Return [x, y] of the center of cell containing provided text 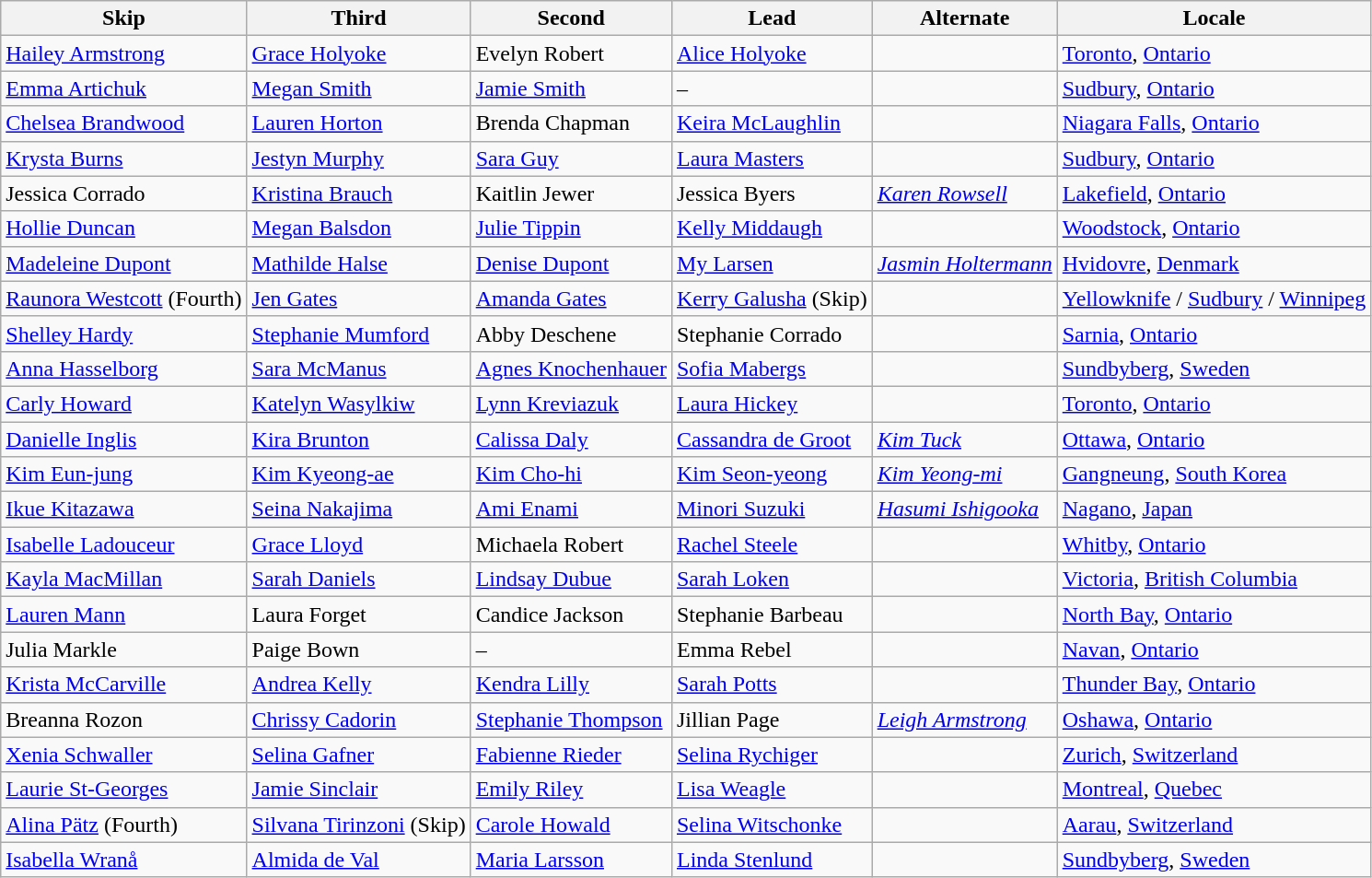
Lynn Kreviazuk [571, 404]
Locale [1214, 18]
Grace Holyoke [359, 53]
Julie Tippin [571, 228]
Kaitlin Jewer [571, 193]
Kim Kyeong-ae [359, 474]
Sofia Mabergs [772, 369]
Kim Cho-hi [571, 474]
Candice Jackson [571, 615]
Katelyn Wasylkiw [359, 404]
Sarah Daniels [359, 579]
Ami Enami [571, 509]
Gangneung, South Korea [1214, 474]
Calissa Daly [571, 439]
Grace Lloyd [359, 544]
Jen Gates [359, 299]
Selina Rychiger [772, 755]
Stephanie Thompson [571, 720]
Jasmin Holtermann [965, 263]
Skip [123, 18]
Laura Forget [359, 615]
Almida de Val [359, 860]
Raunora Westcott (Fourth) [123, 299]
Kayla MacMillan [123, 579]
Linda Stenlund [772, 860]
Alice Holyoke [772, 53]
Isabella Wranå [123, 860]
Agnes Knochenhauer [571, 369]
Third [359, 18]
Nagano, Japan [1214, 509]
Stephanie Corrado [772, 334]
Yellowknife / Sudbury / Winnipeg [1214, 299]
Emma Artichuk [123, 88]
Jestyn Murphy [359, 158]
Isabelle Ladouceur [123, 544]
Krista McCarville [123, 685]
Breanna Rozon [123, 720]
Abby Deschene [571, 334]
Ottawa, Ontario [1214, 439]
Stephanie Barbeau [772, 615]
Hailey Armstrong [123, 53]
Lead [772, 18]
Navan, Ontario [1214, 650]
Mathilde Halse [359, 263]
Kira Brunton [359, 439]
Silvana Tirinzoni (Skip) [359, 825]
Kim Yeong-mi [965, 474]
Fabienne Rieder [571, 755]
Laura Hickey [772, 404]
Selina Gafner [359, 755]
Lindsay Dubue [571, 579]
Thunder Bay, Ontario [1214, 685]
Whitby, Ontario [1214, 544]
Krysta Burns [123, 158]
Karen Rowsell [965, 193]
Maria Larsson [571, 860]
Sarah Loken [772, 579]
Madeleine Dupont [123, 263]
Seina Nakajima [359, 509]
Laurie St-Georges [123, 790]
Minori Suzuki [772, 509]
Kristina Brauch [359, 193]
Evelyn Robert [571, 53]
Stephanie Mumford [359, 334]
Carole Howald [571, 825]
Jamie Smith [571, 88]
Hollie Duncan [123, 228]
Denise Dupont [571, 263]
Chelsea Brandwood [123, 123]
Alternate [965, 18]
Emily Riley [571, 790]
Kerry Galusha (Skip) [772, 299]
Anna Hasselborg [123, 369]
Kim Seon-yeong [772, 474]
Ikue Kitazawa [123, 509]
Amanda Gates [571, 299]
Jessica Corrado [123, 193]
Leigh Armstrong [965, 720]
Shelley Hardy [123, 334]
Oshawa, Ontario [1214, 720]
Carly Howard [123, 404]
Aarau, Switzerland [1214, 825]
Kim Tuck [965, 439]
Jillian Page [772, 720]
Xenia Schwaller [123, 755]
Megan Smith [359, 88]
Second [571, 18]
Hasumi Ishigooka [965, 509]
Chrissy Cadorin [359, 720]
Cassandra de Groot [772, 439]
Paige Bown [359, 650]
Woodstock, Ontario [1214, 228]
Alina Pätz (Fourth) [123, 825]
Zurich, Switzerland [1214, 755]
Victoria, British Columbia [1214, 579]
Jessica Byers [772, 193]
Lisa Weagle [772, 790]
Sara McManus [359, 369]
Kim Eun-jung [123, 474]
Jamie Sinclair [359, 790]
Megan Balsdon [359, 228]
Rachel Steele [772, 544]
Lauren Mann [123, 615]
Sarnia, Ontario [1214, 334]
Keira McLaughlin [772, 123]
Sara Guy [571, 158]
Niagara Falls, Ontario [1214, 123]
North Bay, Ontario [1214, 615]
Laura Masters [772, 158]
Selina Witschonke [772, 825]
Emma Rebel [772, 650]
Michaela Robert [571, 544]
Lauren Horton [359, 123]
Hvidovre, Denmark [1214, 263]
Lakefield, Ontario [1214, 193]
My Larsen [772, 263]
Andrea Kelly [359, 685]
Danielle Inglis [123, 439]
Julia Markle [123, 650]
Sarah Potts [772, 685]
Kendra Lilly [571, 685]
Kelly Middaugh [772, 228]
Brenda Chapman [571, 123]
Montreal, Quebec [1214, 790]
